Scan for the cell matching the given text and deliver its [X, Y] coordinate at center. 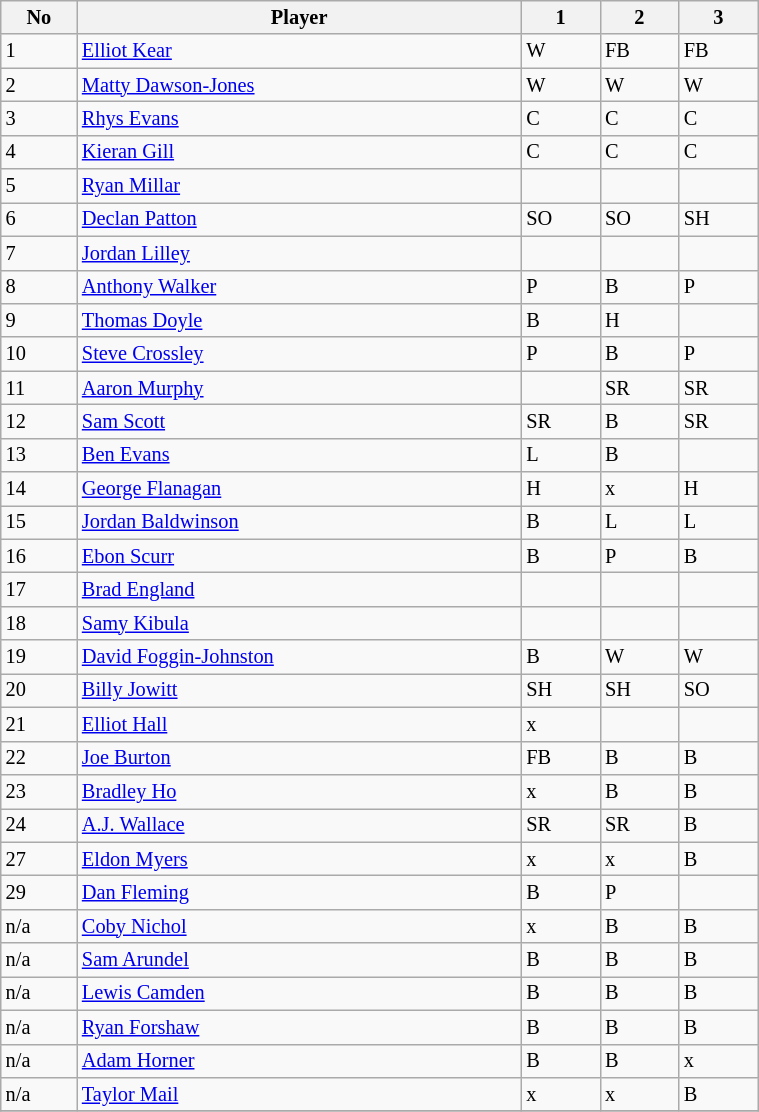
24 [39, 825]
15 [39, 522]
Aaron Murphy [299, 388]
Samy Kibula [299, 623]
18 [39, 623]
Sam Scott [299, 421]
Steve Crossley [299, 354]
Taylor Mail [299, 1094]
No [39, 17]
19 [39, 657]
Coby Nichol [299, 926]
11 [39, 388]
Anthony Walker [299, 287]
Elliot Hall [299, 724]
A.J. Wallace [299, 825]
Rhys Evans [299, 118]
George Flanagan [299, 489]
9 [39, 320]
Ebon Scurr [299, 556]
Billy Jowitt [299, 690]
10 [39, 354]
Joe Burton [299, 758]
7 [39, 253]
22 [39, 758]
12 [39, 421]
Jordan Baldwinson [299, 522]
6 [39, 219]
Bradley Ho [299, 791]
8 [39, 287]
16 [39, 556]
29 [39, 892]
Elliot Kear [299, 51]
Jordan Lilley [299, 253]
21 [39, 724]
5 [39, 186]
Matty Dawson-Jones [299, 85]
Brad England [299, 589]
Lewis Camden [299, 993]
4 [39, 152]
20 [39, 690]
Ryan Millar [299, 186]
Kieran Gill [299, 152]
27 [39, 859]
14 [39, 489]
Ryan Forshaw [299, 1027]
Dan Fleming [299, 892]
23 [39, 791]
Eldon Myers [299, 859]
17 [39, 589]
Sam Arundel [299, 960]
Player [299, 17]
Declan Patton [299, 219]
David Foggin-Johnston [299, 657]
13 [39, 455]
Thomas Doyle [299, 320]
Ben Evans [299, 455]
Adam Horner [299, 1061]
